From the cell containing the given text, extract its center point as [x, y] coordinate. 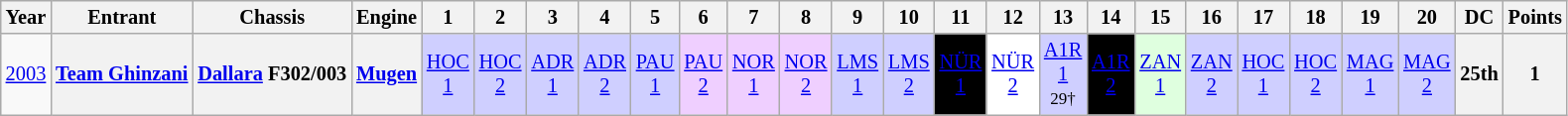
19 [1370, 17]
10 [909, 17]
NOR1 [754, 74]
PAU2 [703, 74]
ZAN2 [1212, 74]
18 [1316, 17]
3 [552, 17]
MAG2 [1427, 74]
ADR1 [552, 74]
LMS2 [909, 74]
Chassis [272, 17]
16 [1212, 17]
LMS1 [857, 74]
NÜR2 [1012, 74]
14 [1111, 17]
15 [1160, 17]
7 [754, 17]
ZAN1 [1160, 74]
6 [703, 17]
NOR2 [806, 74]
4 [605, 17]
Engine [387, 17]
11 [961, 17]
A1R129† [1063, 74]
5 [655, 17]
NÜR1 [961, 74]
2 [500, 17]
PAU1 [655, 74]
ADR2 [605, 74]
20 [1427, 17]
12 [1012, 17]
Dallara F302/003 [272, 74]
17 [1264, 17]
Team Ghinzani [121, 74]
9 [857, 17]
A1R2 [1111, 74]
13 [1063, 17]
Entrant [121, 17]
Points [1535, 17]
MAG1 [1370, 74]
Mugen [387, 74]
DC [1479, 17]
25th [1479, 74]
2003 [26, 74]
8 [806, 17]
Year [26, 17]
